Pinpoint the cell where the given text exists, returning its [x, y] midpoint coordinate. 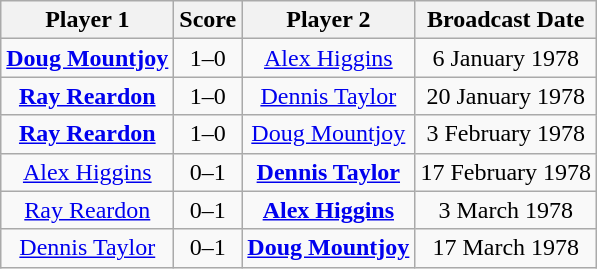
3 February 1978 [506, 134]
6 January 1978 [506, 58]
3 March 1978 [506, 210]
17 February 1978 [506, 172]
20 January 1978 [506, 96]
Player 2 [328, 20]
Broadcast Date [506, 20]
17 March 1978 [506, 248]
Score [208, 20]
Player 1 [88, 20]
